Search for the cell housing the specified text and yield its [x, y] center coordinate. 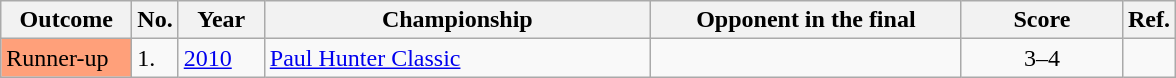
Runner-up [66, 58]
Ref. [1148, 20]
No. [155, 20]
Paul Hunter Classic [457, 58]
3–4 [1042, 58]
Score [1042, 20]
Championship [457, 20]
2010 [221, 58]
Outcome [66, 20]
Year [221, 20]
Opponent in the final [806, 20]
1. [155, 58]
